Identify which cell holds the provided text, then report its [x, y] central coordinate. 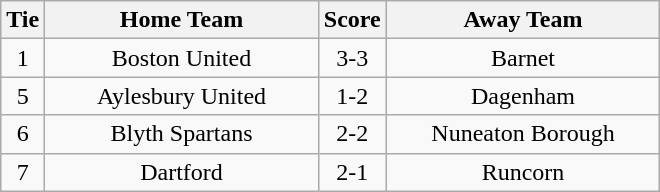
1 [23, 58]
6 [23, 134]
Home Team [182, 20]
1-2 [352, 96]
Away Team [523, 20]
3-3 [352, 58]
Aylesbury United [182, 96]
Dagenham [523, 96]
Nuneaton Borough [523, 134]
Blyth Spartans [182, 134]
Tie [23, 20]
Boston United [182, 58]
5 [23, 96]
Score [352, 20]
Runcorn [523, 172]
Barnet [523, 58]
2-2 [352, 134]
2-1 [352, 172]
7 [23, 172]
Dartford [182, 172]
